Return [x, y] of the center of cell containing provided text 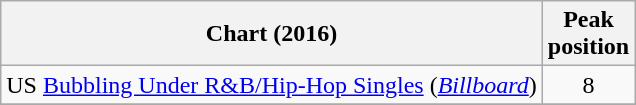
Peakposition [588, 34]
Chart (2016) [272, 34]
8 [588, 85]
US Bubbling Under R&B/Hip-Hop Singles (Billboard) [272, 85]
